Pinpoint the cell where the given text exists, returning its [x, y] midpoint coordinate. 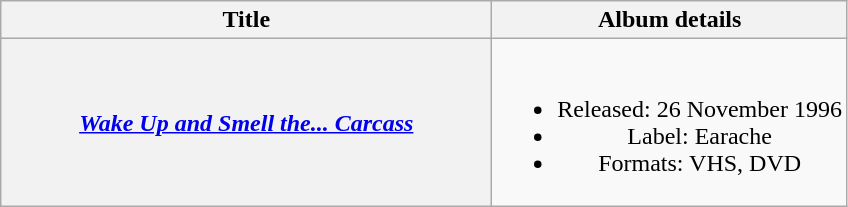
Album details [670, 20]
Title [246, 20]
Released: 26 November 1996Label: EaracheFormats: VHS, DVD [670, 122]
Wake Up and Smell the... Carcass [246, 122]
